Extract the (X, Y) coordinate from the center of the cell holding the provided text.  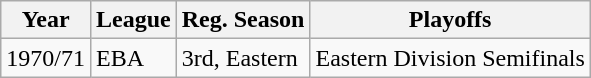
Reg. Season (243, 20)
Year (46, 20)
League (133, 20)
EBA (133, 58)
Playoffs (450, 20)
Eastern Division Semifinals (450, 58)
3rd, Eastern (243, 58)
1970/71 (46, 58)
